From the cell containing the given text, extract its center point as (X, Y) coordinate. 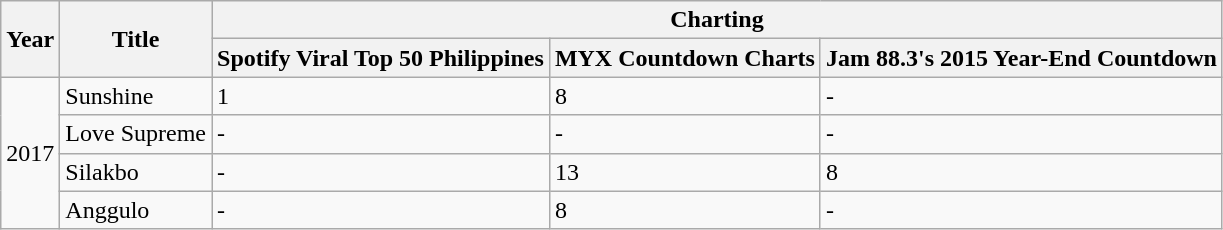
Silakbo (136, 172)
2017 (30, 153)
Sunshine (136, 96)
MYX Countdown Charts (684, 58)
Love Supreme (136, 134)
13 (684, 172)
Spotify Viral Top 50 Philippines (381, 58)
Charting (718, 20)
Year (30, 39)
1 (381, 96)
Jam 88.3's 2015 Year-End Countdown (1021, 58)
Anggulo (136, 210)
Title (136, 39)
